From the cell containing the given text, extract its center point as (X, Y) coordinate. 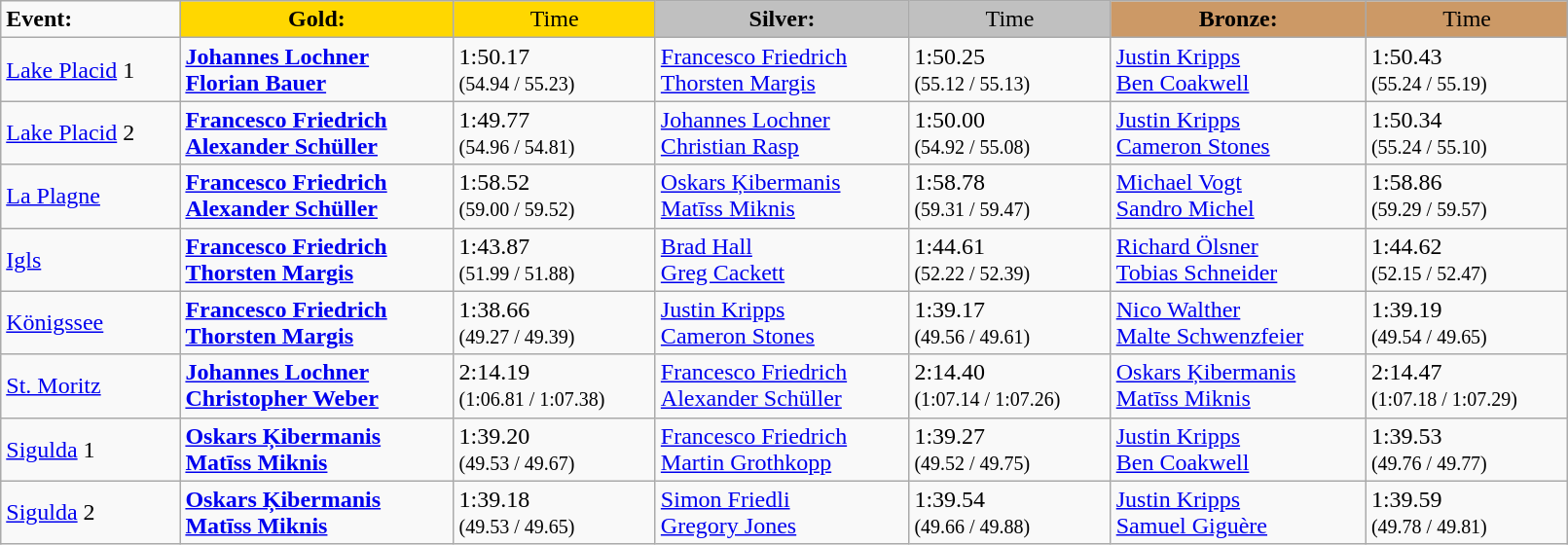
1:58.86(59.29 / 59.57) (1466, 197)
1:50.34(55.24 / 55.10) (1466, 132)
Sigulda 2 (91, 512)
Lake Placid 2 (91, 132)
Francesco FriedrichMartin Grothkopp (783, 450)
1:43.87(51.99 / 51.88) (555, 259)
Michael VogtSandro Michel (1238, 197)
Simon FriedliGregory Jones (783, 512)
Silver: (783, 19)
1:58.78(59.31 / 59.47) (1010, 197)
Igls (91, 259)
Sigulda 1 (91, 450)
1:39.20(49.53 / 49.67) (555, 450)
1:39.27(49.52 / 49.75) (1010, 450)
1:39.53(49.76 / 49.77) (1466, 450)
Johannes LochnerChristian Rasp (783, 132)
La Plagne (91, 197)
Gold: (317, 19)
1:38.66(49.27 / 49.39) (555, 323)
1:44.61(52.22 / 52.39) (1010, 259)
1:58.52(59.00 / 59.52) (555, 197)
1:50.25(55.12 / 55.13) (1010, 70)
St. Moritz (91, 385)
1:50.43(55.24 / 55.19) (1466, 70)
Bronze: (1238, 19)
1:50.00(54.92 / 55.08) (1010, 132)
1:39.19(49.54 / 49.65) (1466, 323)
1:39.17(49.56 / 49.61) (1010, 323)
2:14.19(1:06.81 / 1:07.38) (555, 385)
Brad HallGreg Cackett (783, 259)
1:49.77(54.96 / 54.81) (555, 132)
1:39.59(49.78 / 49.81) (1466, 512)
Königssee (91, 323)
1:44.62(52.15 / 52.47) (1466, 259)
Richard ÖlsnerTobias Schneider (1238, 259)
Event: (91, 19)
Justin KrippsSamuel Giguère (1238, 512)
1:50.17(54.94 / 55.23) (555, 70)
2:14.47(1:07.18 / 1:07.29) (1466, 385)
1:39.18(49.53 / 49.65) (555, 512)
Nico WaltherMalte Schwenzfeier (1238, 323)
1:39.54(49.66 / 49.88) (1010, 512)
Johannes LochnerFlorian Bauer (317, 70)
Johannes LochnerChristopher Weber (317, 385)
Lake Placid 1 (91, 70)
2:14.40(1:07.14 / 1:07.26) (1010, 385)
